Output the [X, Y] coordinate of the center of the cell containing the given text.  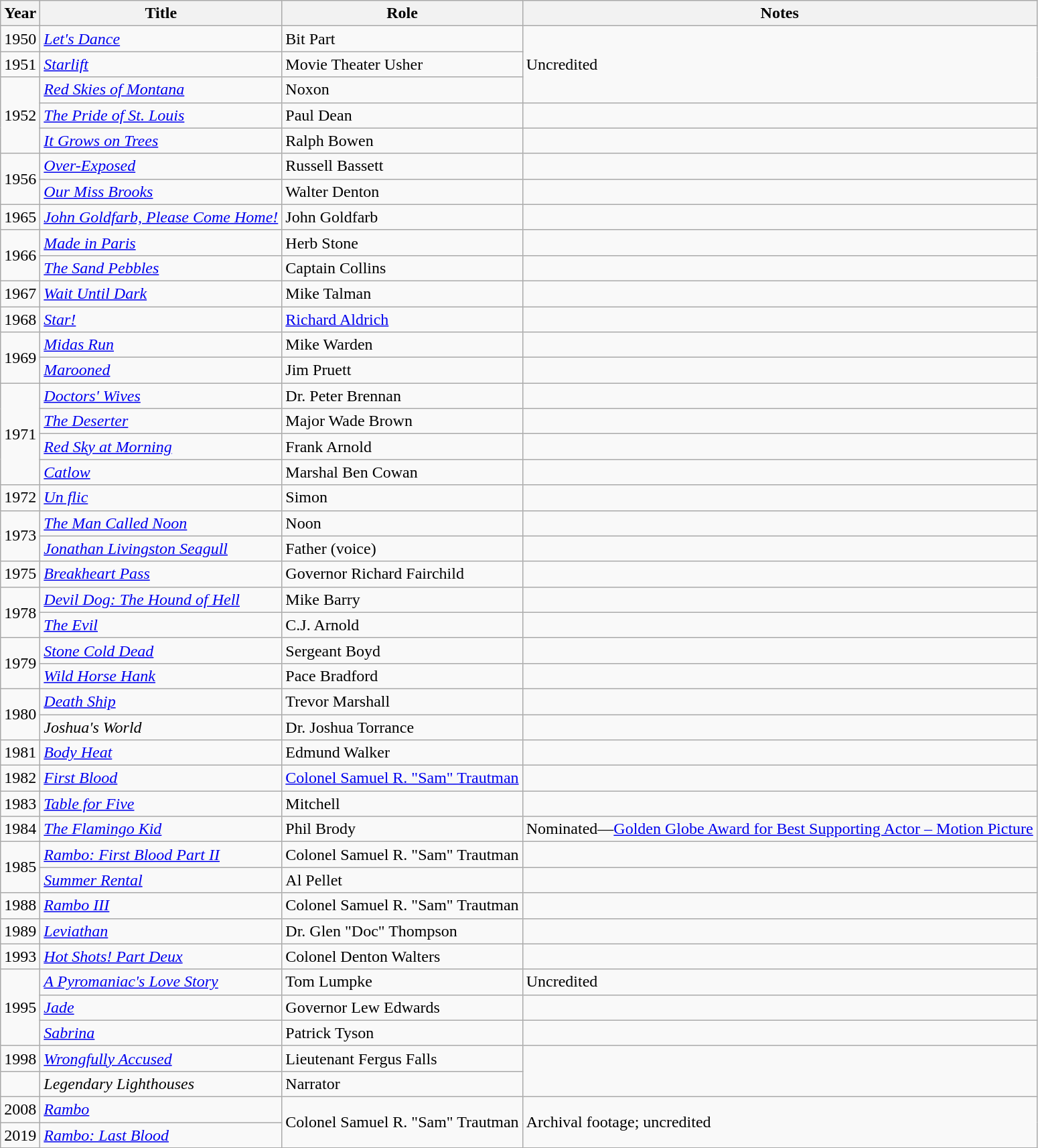
Noxon [402, 90]
The Sand Pebbles [161, 268]
It Grows on Trees [161, 141]
Stone Cold Dead [161, 650]
1971 [20, 434]
Year [20, 13]
1979 [20, 663]
Sabrina [161, 1033]
1973 [20, 536]
Phil Brody [402, 829]
1981 [20, 753]
Edmund Walker [402, 753]
Marshal Ben Cowan [402, 472]
1988 [20, 906]
Major Wade Brown [402, 421]
Let's Dance [161, 39]
1969 [20, 358]
Marooned [161, 370]
Movie Theater Usher [402, 64]
Paul Dean [402, 115]
Summer Rental [161, 880]
1951 [20, 64]
Leviathan [161, 931]
First Blood [161, 778]
1952 [20, 115]
Ralph Bowen [402, 141]
Captain Collins [402, 268]
John Goldfarb [402, 217]
Rambo: Last Blood [161, 1135]
Role [402, 13]
C.J. Arnold [402, 625]
Un flic [161, 498]
Russell Bassett [402, 166]
Tom Lumpke [402, 982]
1978 [20, 612]
Lieutenant Fergus Falls [402, 1058]
The Man Called Noon [161, 523]
1965 [20, 217]
John Goldfarb, Please Come Home! [161, 217]
Dr. Peter Brennan [402, 396]
The Flamingo Kid [161, 829]
Al Pellet [402, 880]
Bit Part [402, 39]
Governor Lew Edwards [402, 1007]
Red Sky at Morning [161, 447]
Patrick Tyson [402, 1033]
Doctors' Wives [161, 396]
2008 [20, 1109]
1985 [20, 867]
Mike Warden [402, 345]
Jonathan Livingston Seagull [161, 549]
1968 [20, 319]
1998 [20, 1058]
Colonel Denton Walters [402, 956]
Walter Denton [402, 192]
Table for Five [161, 804]
Title [161, 13]
1989 [20, 931]
The Evil [161, 625]
Rambo [161, 1109]
1972 [20, 498]
Pace Bradford [402, 676]
A Pyromaniac's Love Story [161, 982]
1950 [20, 39]
Catlow [161, 472]
Breakheart Pass [161, 574]
Father (voice) [402, 549]
Simon [402, 498]
The Deserter [161, 421]
1975 [20, 574]
1966 [20, 255]
Joshua's World [161, 727]
Starlift [161, 64]
Wait Until Dark [161, 293]
1982 [20, 778]
Mitchell [402, 804]
1967 [20, 293]
Wrongfully Accused [161, 1058]
1983 [20, 804]
Sergeant Boyd [402, 650]
Rambo III [161, 906]
Narrator [402, 1084]
1995 [20, 1007]
1984 [20, 829]
The Pride of St. Louis [161, 115]
Red Skies of Montana [161, 90]
Rambo: First Blood Part II [161, 855]
Star! [161, 319]
Frank Arnold [402, 447]
Mike Barry [402, 599]
1956 [20, 179]
Mike Talman [402, 293]
Our Miss Brooks [161, 192]
Jim Pruett [402, 370]
1980 [20, 714]
Noon [402, 523]
Hot Shots! Part Deux [161, 956]
Notes [780, 13]
Wild Horse Hank [161, 676]
Herb Stone [402, 242]
Richard Aldrich [402, 319]
Legendary Lighthouses [161, 1084]
Governor Richard Fairchild [402, 574]
Body Heat [161, 753]
2019 [20, 1135]
Archival footage; uncredited [780, 1122]
Made in Paris [161, 242]
Nominated—Golden Globe Award for Best Supporting Actor – Motion Picture [780, 829]
Jade [161, 1007]
Death Ship [161, 701]
Midas Run [161, 345]
Over-Exposed [161, 166]
Trevor Marshall [402, 701]
Dr. Glen "Doc" Thompson [402, 931]
Devil Dog: The Hound of Hell [161, 599]
Dr. Joshua Torrance [402, 727]
1993 [20, 956]
